Output the [X, Y] coordinate of the center of the cell containing the given text.  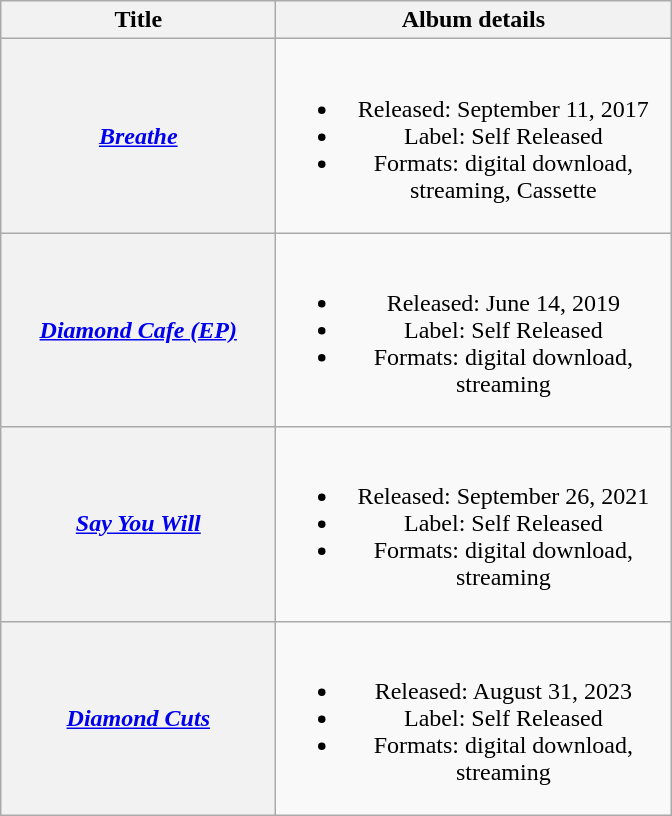
Released: September 11, 2017Label: Self ReleasedFormats: digital download, streaming, Cassette [474, 136]
Breathe [138, 136]
Say You Will [138, 524]
Diamond Cafe (EP) [138, 330]
Released: August 31, 2023Label: Self ReleasedFormats: digital download, streaming [474, 718]
Released: June 14, 2019Label: Self ReleasedFormats: digital download, streaming [474, 330]
Title [138, 20]
Diamond Cuts [138, 718]
Released: September 26, 2021Label: Self ReleasedFormats: digital download, streaming [474, 524]
Album details [474, 20]
